Locate the cell with the specified text and output its (X, Y) center coordinate. 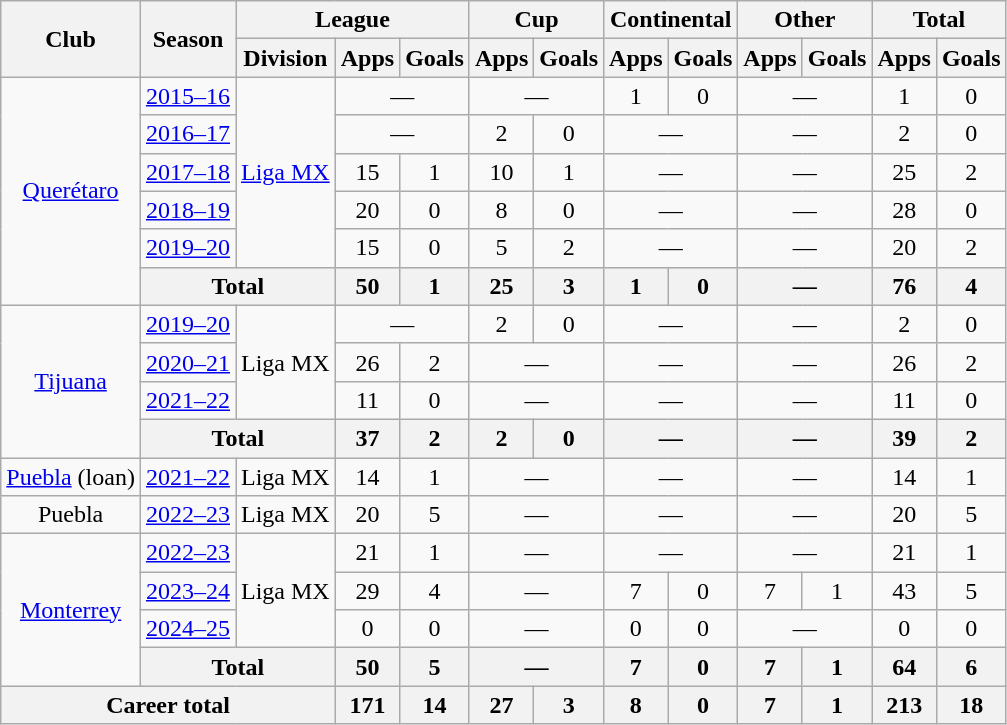
Puebla (loan) (71, 477)
Cup (536, 20)
6 (971, 667)
10 (501, 172)
64 (904, 667)
39 (904, 438)
2016–17 (188, 134)
Querétaro (71, 191)
37 (367, 438)
18 (971, 705)
213 (904, 705)
43 (904, 591)
2023–24 (188, 591)
171 (367, 705)
2020–21 (188, 362)
76 (904, 286)
27 (501, 705)
Continental (671, 20)
2015–16 (188, 96)
Other (805, 20)
29 (367, 591)
Club (71, 39)
2017–18 (188, 172)
League (353, 20)
Tijuana (71, 381)
Season (188, 39)
28 (904, 210)
2024–25 (188, 629)
2018–19 (188, 210)
Monterrey (71, 610)
Career total (168, 705)
Puebla (71, 515)
Division (286, 58)
